Determine the (x, y) coordinate at the center of the cell enclosing the given text.  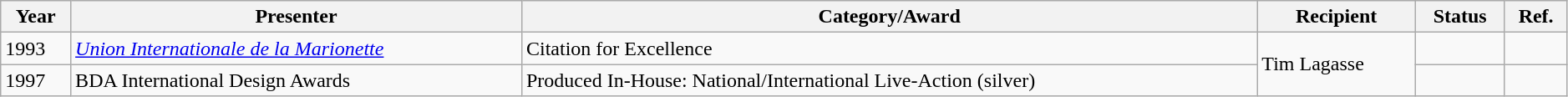
Status (1460, 17)
1993 (36, 48)
BDA International Design Awards (297, 80)
1997 (36, 80)
Citation for Excellence (889, 48)
Produced In-House: National/International Live-Action (silver) (889, 80)
Tim Lagasse (1337, 64)
Union Internationale de la Marionette (297, 48)
Year (36, 17)
Presenter (297, 17)
Ref. (1535, 17)
Recipient (1337, 17)
Category/Award (889, 17)
